Determine the [X, Y] coordinate at the center of the cell enclosing the given text.  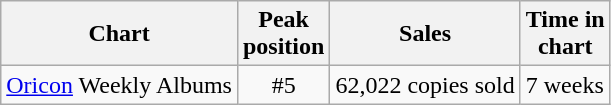
Time inchart [565, 34]
Oricon Weekly Albums [120, 85]
62,022 copies sold [425, 85]
Sales [425, 34]
7 weeks [565, 85]
Peakposition [283, 34]
#5 [283, 85]
Chart [120, 34]
